For the text-containing cell, return its midpoint in (X, Y) coordinate format. 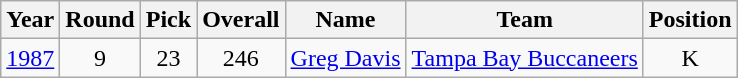
1987 (30, 58)
Round (100, 20)
9 (100, 58)
Name (346, 20)
Greg Davis (346, 58)
23 (168, 58)
Position (690, 20)
Year (30, 20)
Pick (168, 20)
Tampa Bay Buccaneers (524, 58)
K (690, 58)
Overall (241, 20)
Team (524, 20)
246 (241, 58)
